Find where the given text appears and provide that cell's center as (x, y) coordinate. 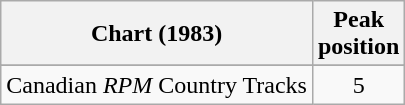
Chart (1983) (157, 34)
Canadian RPM Country Tracks (157, 85)
5 (358, 85)
Peakposition (358, 34)
